Capture the cell that displays the provided text and extract its [x, y] central coordinate. 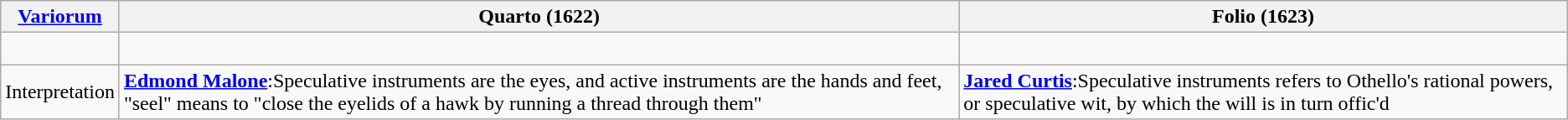
Variorum [60, 17]
Jared Curtis:Speculative instruments refers to Othello's rational powers, or speculative wit, by which the will is in turn offic'd [1263, 92]
Folio (1623) [1263, 17]
Interpretation [60, 92]
Quarto (1622) [539, 17]
